Determine the [X, Y] coordinate at the center of the cell enclosing the given text.  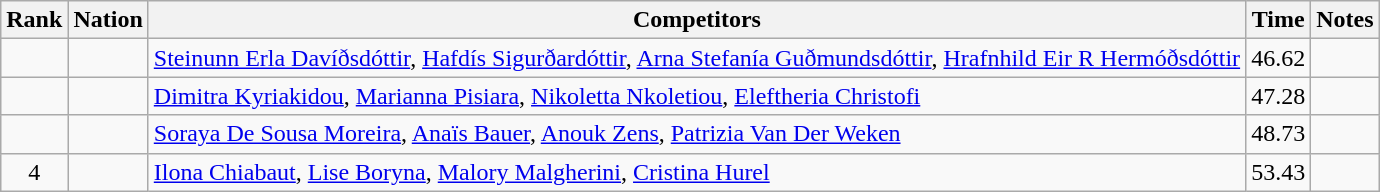
Ilona Chiabaut, Lise Boryna, Malory Malgherini, Cristina Hurel [696, 172]
48.73 [1278, 134]
Steinunn Erla Davíðsdóttir, Hafdís Sigurðardóttir, Arna Stefanía Guðmundsdóttir, Hrafnhild Eir R Hermóðsdóttir [696, 58]
Time [1278, 20]
Dimitra Kyriakidou, Marianna Pisiara, Nikoletta Nkoletiou, Eleftheria Christofi [696, 96]
Rank [34, 20]
Soraya De Sousa Moreira, Anaïs Bauer, Anouk Zens, Patrizia Van Der Weken [696, 134]
Notes [1345, 20]
46.62 [1278, 58]
4 [34, 172]
53.43 [1278, 172]
Nation [108, 20]
47.28 [1278, 96]
Competitors [696, 20]
